Scan for the cell matching the given text and deliver its (x, y) coordinate at center. 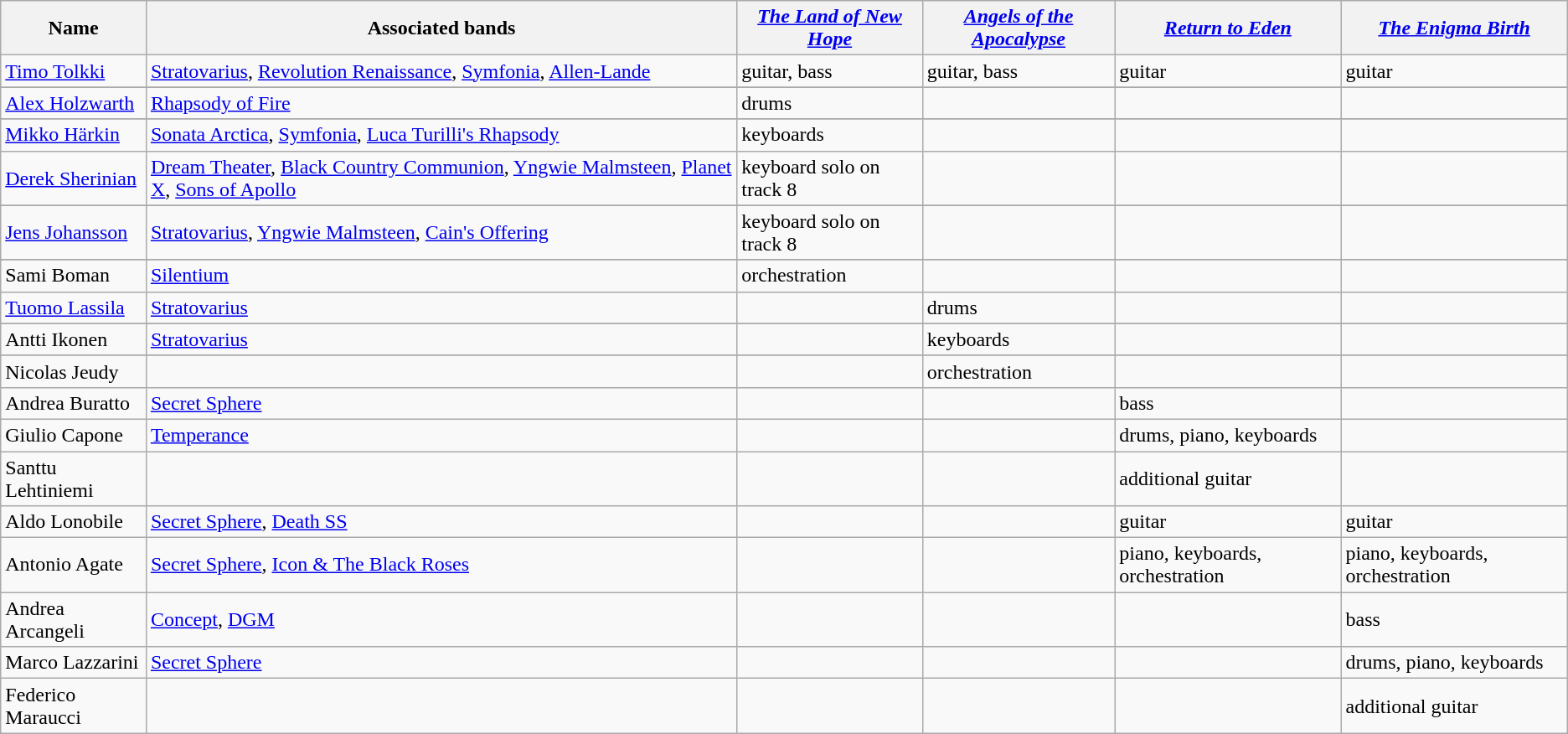
The Enigma Birth (1454, 28)
Santtu Lehtiniemi (74, 478)
Sami Boman (74, 276)
Sonata Arctica, Symfonia, Luca Turilli's Rhapsody (441, 135)
Andrea Arcangeli (74, 620)
Giulio Capone (74, 435)
Mikko Härkin (74, 135)
Antti Ikonen (74, 339)
Derek Sherinian (74, 178)
Return to Eden (1228, 28)
Dream Theater, Black Country Communion, Yngwie Malmsteen, Planet X, Sons of Apollo (441, 178)
Timo Tolkki (74, 71)
Name (74, 28)
Stratovarius, Yngwie Malmsteen, Cain's Offering (441, 233)
Nicolas Jeudy (74, 371)
Secret Sphere, Icon & The Black Roses (441, 565)
Antonio Agate (74, 565)
Jens Johansson (74, 233)
Associated bands (441, 28)
Temperance (441, 435)
The Land of New Hope (830, 28)
Concept, DGM (441, 620)
Rhapsody of Fire (441, 103)
Angels of the Apocalypse (1019, 28)
Silentium (441, 276)
Aldo Lonobile (74, 522)
Alex Holzwarth (74, 103)
Tuomo Lassila (74, 308)
Secret Sphere, Death SS (441, 522)
Marco Lazzarini (74, 663)
Andrea Buratto (74, 403)
Stratovarius, Revolution Renaissance, Symfonia, Allen-Lande (441, 71)
Federico Maraucci (74, 706)
